Return the [x, y] coordinate for the center point of the cell that contains the specified text.  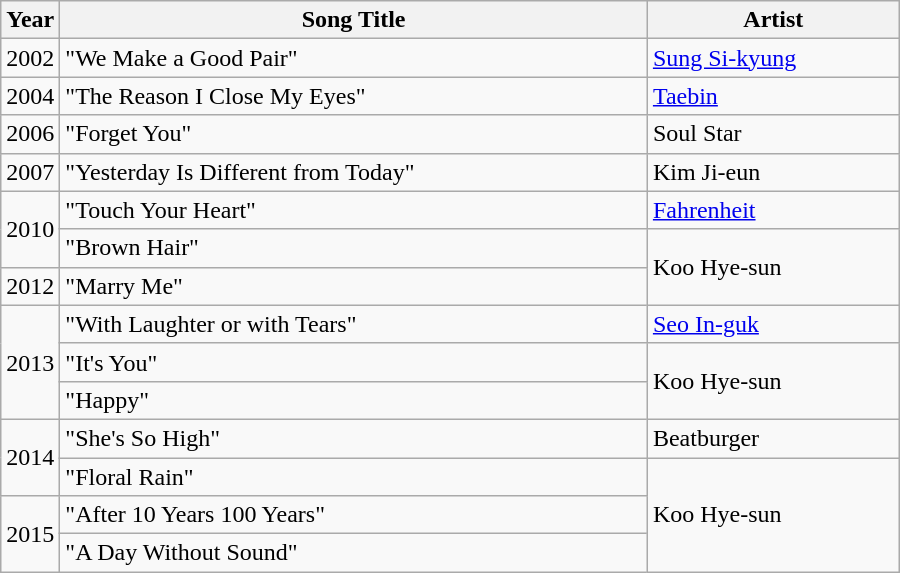
Seo In-guk [773, 324]
"She's So High" [354, 438]
"It's You" [354, 362]
2010 [30, 229]
2004 [30, 96]
2014 [30, 457]
Artist [773, 20]
2006 [30, 134]
"With Laughter or with Tears" [354, 324]
"We Make a Good Pair" [354, 58]
Fahrenheit [773, 210]
Year [30, 20]
2002 [30, 58]
Kim Ji-eun [773, 172]
"Floral Rain" [354, 477]
"Yesterday Is Different from Today" [354, 172]
Sung Si-kyung [773, 58]
Song Title [354, 20]
2012 [30, 286]
2015 [30, 534]
"Marry Me" [354, 286]
"Happy" [354, 400]
"Brown Hair" [354, 248]
Taebin [773, 96]
2007 [30, 172]
Beatburger [773, 438]
2013 [30, 362]
"Forget You" [354, 134]
"The Reason I Close My Eyes" [354, 96]
"A Day Without Sound" [354, 553]
"Touch Your Heart" [354, 210]
"After 10 Years 100 Years" [354, 515]
Soul Star [773, 134]
